Capture the cell that displays the provided text and extract its (x, y) central coordinate. 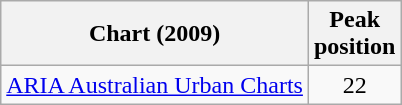
Chart (2009) (155, 34)
Peakposition (354, 34)
22 (354, 85)
ARIA Australian Urban Charts (155, 85)
